Search for the cell housing the specified text and yield its [X, Y] center coordinate. 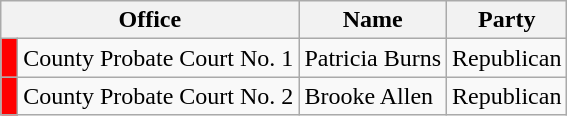
County Probate Court No. 1 [158, 58]
Brooke Allen [373, 96]
Office [150, 20]
Patricia Burns [373, 58]
Party [507, 20]
County Probate Court No. 2 [158, 96]
Name [373, 20]
